Pinpoint the cell where the given text exists, returning its [x, y] midpoint coordinate. 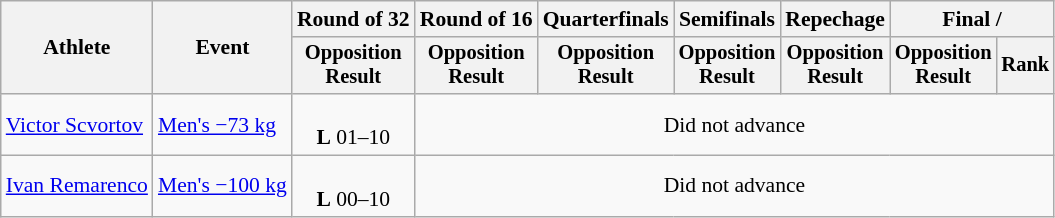
Men's −100 kg [222, 186]
Final / [972, 19]
Men's −73 kg [222, 124]
Round of 16 [476, 19]
Quarterfinals [606, 19]
L 00–10 [354, 186]
Victor Scvortov [77, 124]
Athlete [77, 48]
Rank [1025, 66]
Round of 32 [354, 19]
Semifinals [728, 19]
Event [222, 48]
L 01–10 [354, 124]
Ivan Remarenco [77, 186]
Repechage [835, 19]
